Return (x, y) of the center of cell containing provided text 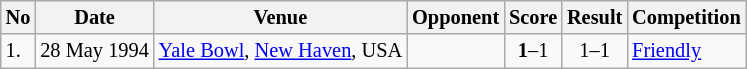
Opponent (456, 17)
Competition (686, 17)
Score (533, 17)
Date (94, 17)
Yale Bowl, New Haven, USA (280, 51)
Friendly (686, 51)
28 May 1994 (94, 51)
1. (18, 51)
No (18, 17)
Result (594, 17)
Venue (280, 17)
